Scan for the cell matching the given text and deliver its (x, y) coordinate at center. 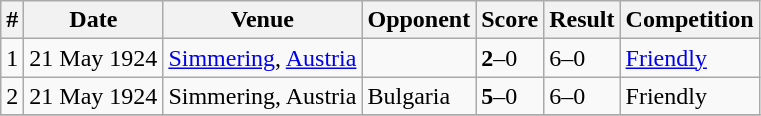
Bulgaria (419, 96)
Score (510, 20)
2–0 (510, 58)
# (12, 20)
1 (12, 58)
2 (12, 96)
Competition (690, 20)
Result (582, 20)
5–0 (510, 96)
Opponent (419, 20)
Venue (262, 20)
Date (94, 20)
